Find where the given text appears and provide that cell's center as (x, y) coordinate. 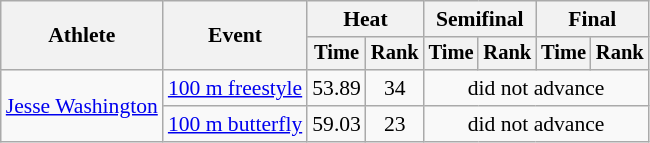
Event (235, 36)
34 (395, 88)
Final (592, 19)
Semifinal (480, 19)
100 m freestyle (235, 88)
53.89 (336, 88)
59.03 (336, 124)
23 (395, 124)
Athlete (82, 36)
Jesse Washington (82, 106)
Heat (365, 19)
100 m butterfly (235, 124)
